Scan for the cell matching the given text and deliver its (x, y) coordinate at center. 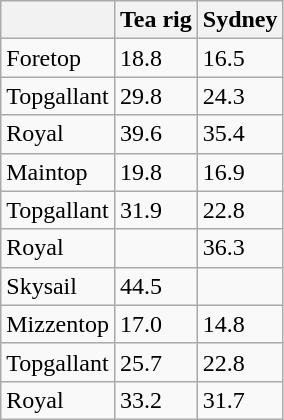
44.5 (156, 286)
39.6 (156, 134)
25.7 (156, 362)
31.9 (156, 210)
24.3 (240, 96)
19.8 (156, 172)
Maintop (58, 172)
Tea rig (156, 20)
14.8 (240, 324)
Sydney (240, 20)
29.8 (156, 96)
Skysail (58, 286)
33.2 (156, 400)
36.3 (240, 248)
Foretop (58, 58)
16.5 (240, 58)
18.8 (156, 58)
Mizzentop (58, 324)
35.4 (240, 134)
16.9 (240, 172)
17.0 (156, 324)
31.7 (240, 400)
